From the cell containing the given text, extract its center point as (X, Y) coordinate. 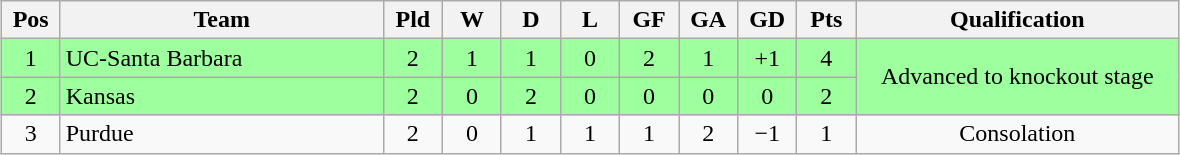
Consolation (1018, 134)
Qualification (1018, 20)
−1 (768, 134)
GF (650, 20)
4 (826, 58)
Pld (412, 20)
Pts (826, 20)
+1 (768, 58)
Purdue (222, 134)
Team (222, 20)
GD (768, 20)
D (530, 20)
Advanced to knockout stage (1018, 77)
Pos (30, 20)
3 (30, 134)
Kansas (222, 96)
GA (708, 20)
UC-Santa Barbara (222, 58)
W (472, 20)
L (590, 20)
